Identify which cell holds the provided text, then report its [X, Y] central coordinate. 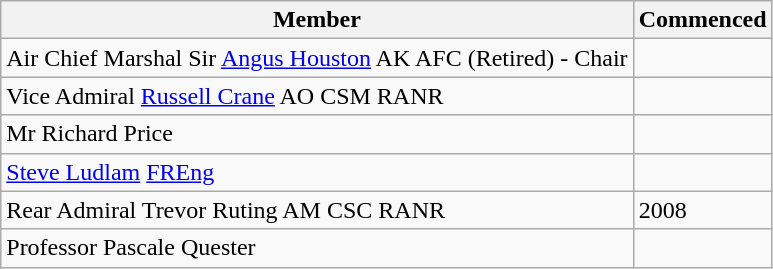
Professor Pascale Quester [317, 248]
Air Chief Marshal Sir Angus Houston AK AFC (Retired) - Chair [317, 58]
Member [317, 20]
Vice Admiral Russell Crane AO CSM RANR [317, 96]
Commenced [702, 20]
2008 [702, 210]
Steve Ludlam FREng [317, 172]
Rear Admiral Trevor Ruting AM CSC RANR [317, 210]
Mr Richard Price [317, 134]
